Locate the cell with the specified text and output its (X, Y) center coordinate. 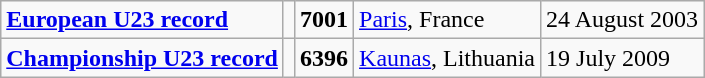
19 July 2009 (622, 58)
7001 (324, 20)
Championship U23 record (142, 58)
6396 (324, 58)
24 August 2003 (622, 20)
Kaunas, Lithuania (448, 58)
European U23 record (142, 20)
Paris, France (448, 20)
